Return (X, Y) of the center of cell containing provided text 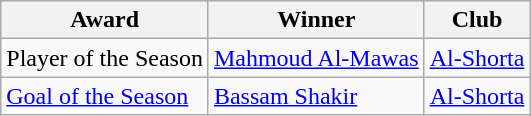
Mahmoud Al-Mawas (316, 58)
Goal of the Season (105, 96)
Bassam Shakir (316, 96)
Award (105, 20)
Club (477, 20)
Winner (316, 20)
Player of the Season (105, 58)
